Pinpoint the cell where the given text exists, returning its (X, Y) midpoint coordinate. 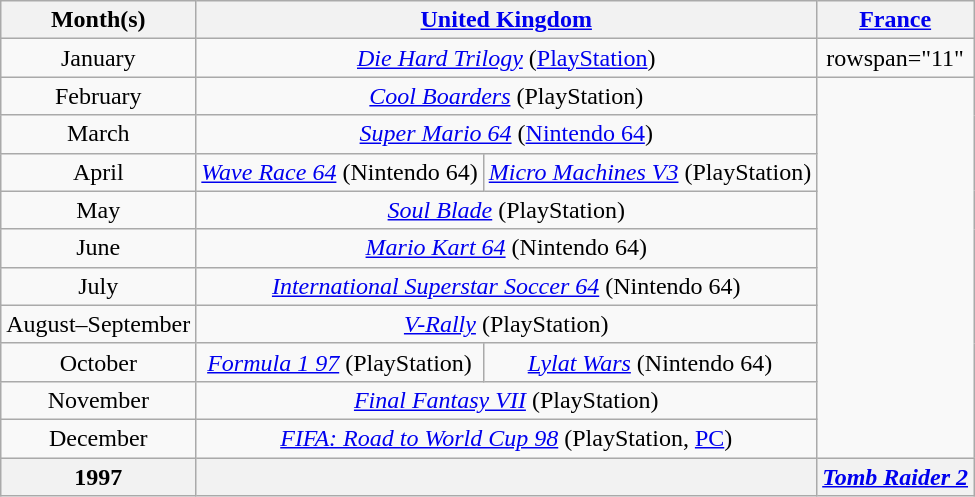
October (98, 362)
Micro Machines V3 (PlayStation) (650, 172)
August–September (98, 324)
May (98, 210)
Cool Boarders (PlayStation) (506, 96)
United Kingdom (506, 20)
July (98, 286)
June (98, 248)
International Superstar Soccer 64 (Nintendo 64) (506, 286)
December (98, 438)
1997 (98, 477)
March (98, 134)
February (98, 96)
January (98, 58)
November (98, 400)
V-Rally (PlayStation) (506, 324)
Lylat Wars (Nintendo 64) (650, 362)
rowspan="11" (896, 58)
Mario Kart 64 (Nintendo 64) (506, 248)
Month(s) (98, 20)
Final Fantasy VII (PlayStation) (506, 400)
France (896, 20)
Tomb Raider 2 (896, 477)
Wave Race 64 (Nintendo 64) (340, 172)
Super Mario 64 (Nintendo 64) (506, 134)
April (98, 172)
FIFA: Road to World Cup 98 (PlayStation, PC) (506, 438)
Formula 1 97 (PlayStation) (340, 362)
Soul Blade (PlayStation) (506, 210)
Die Hard Trilogy (PlayStation) (506, 58)
